Output the (x, y) coordinate of the center of the cell containing the given text.  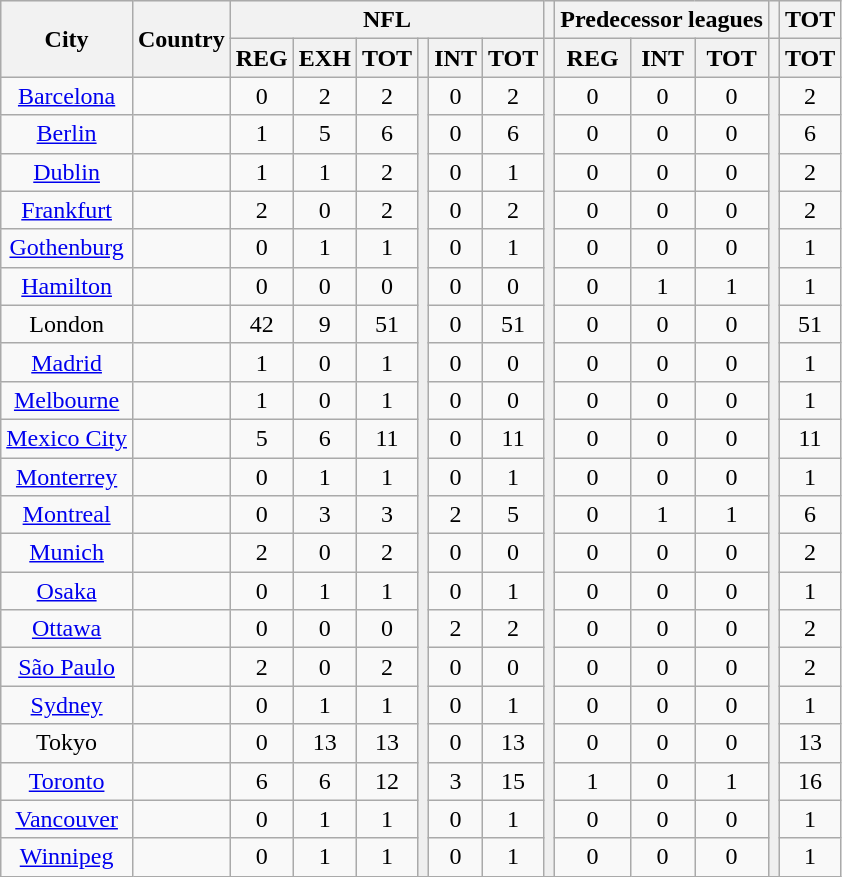
Barcelona (67, 96)
Monterrey (67, 477)
London (67, 324)
São Paulo (67, 667)
Osaka (67, 591)
Berlin (67, 134)
Country (181, 39)
Munich (67, 553)
NFL (387, 20)
Ottawa (67, 629)
EXH (324, 58)
Sydney (67, 705)
Gothenburg (67, 248)
Vancouver (67, 819)
Hamilton (67, 286)
Winnipeg (67, 857)
Mexico City (67, 438)
Tokyo (67, 743)
City (67, 39)
Melbourne (67, 400)
42 (262, 324)
9 (324, 324)
12 (386, 781)
Dublin (67, 172)
Madrid (67, 362)
Toronto (67, 781)
Predecessor leagues (662, 20)
15 (512, 781)
Montreal (67, 515)
Frankfurt (67, 210)
16 (810, 781)
